Extract the (x, y) coordinate from the center of the cell holding the provided text.  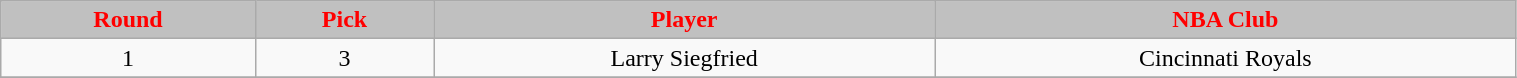
Round (128, 20)
3 (344, 58)
Player (684, 20)
Larry Siegfried (684, 58)
Pick (344, 20)
NBA Club (1226, 20)
Cincinnati Royals (1226, 58)
1 (128, 58)
